Locate the cell with the specified text and output its (x, y) center coordinate. 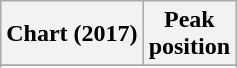
Chart (2017) (72, 34)
Peakposition (189, 34)
